Search for the cell housing the specified text and yield its [x, y] center coordinate. 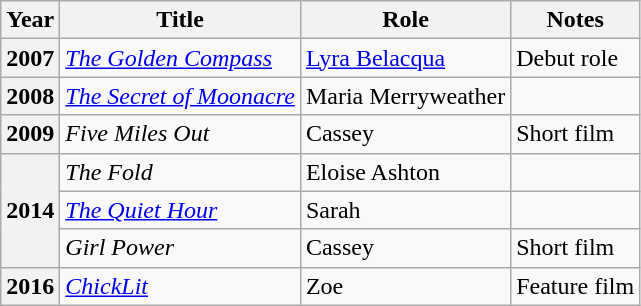
2009 [30, 134]
2007 [30, 58]
Five Miles Out [180, 134]
2008 [30, 96]
The Secret of Moonacre [180, 96]
The Quiet Hour [180, 210]
Maria Merryweather [405, 96]
Year [30, 20]
Eloise Ashton [405, 172]
Role [405, 20]
ChickLit [180, 286]
Sarah [405, 210]
Debut role [576, 58]
Notes [576, 20]
2014 [30, 210]
Zoe [405, 286]
The Fold [180, 172]
Feature film [576, 286]
The Golden Compass [180, 58]
Lyra Belacqua [405, 58]
Title [180, 20]
Girl Power [180, 248]
2016 [30, 286]
